Identify which cell holds the provided text, then report its (x, y) central coordinate. 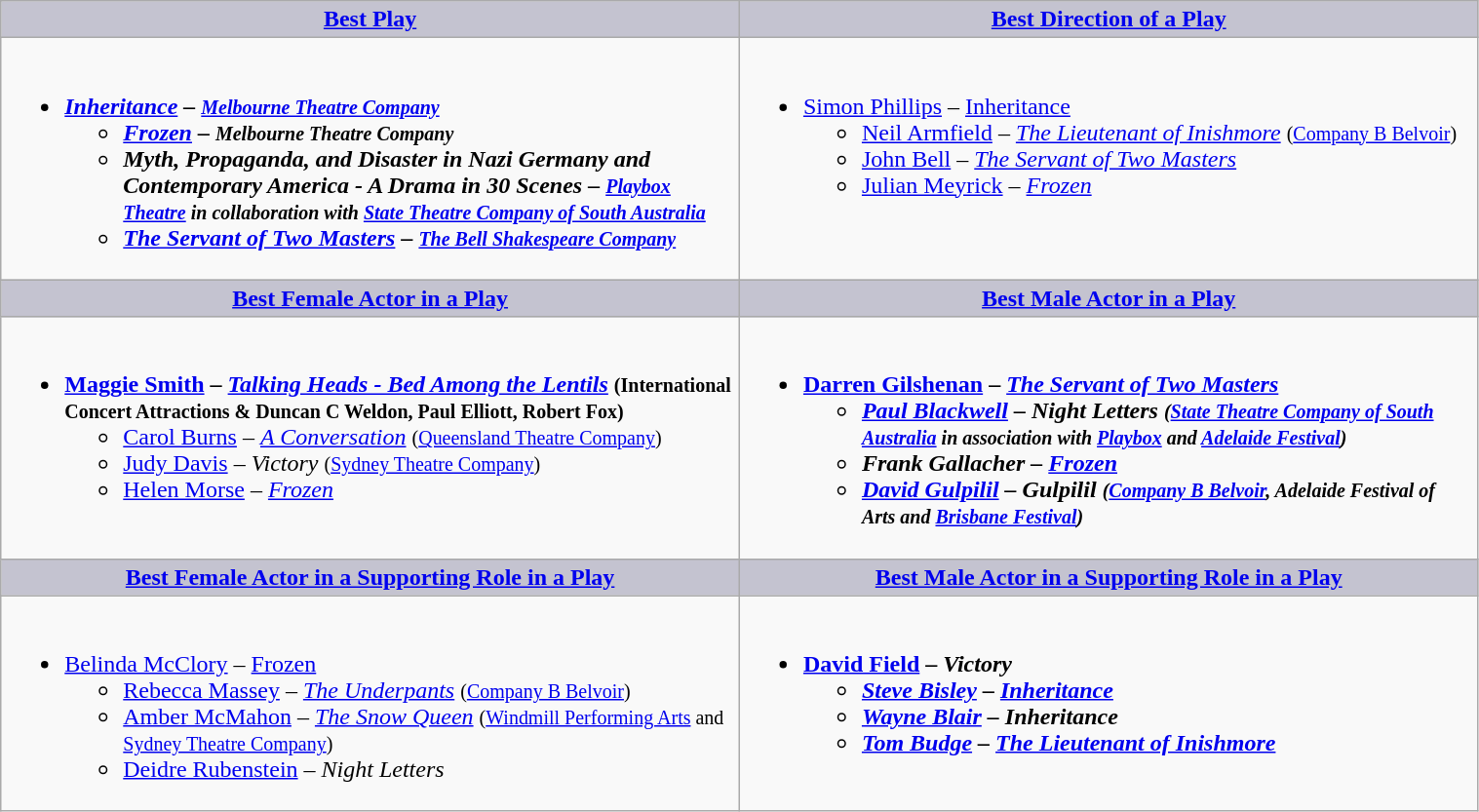
David Field – VictorySteve Bisley – InheritanceWayne Blair – InheritanceTom Budge – The Lieutenant of Inishmore (1109, 704)
Best Male Actor in a Supporting Role in a Play (1109, 577)
Best Play (370, 19)
Best Male Actor in a Play (1109, 298)
Best Direction of a Play (1109, 19)
Best Female Actor in a Supporting Role in a Play (370, 577)
Best Female Actor in a Play (370, 298)
